Return [X, Y] of the center of cell containing provided text 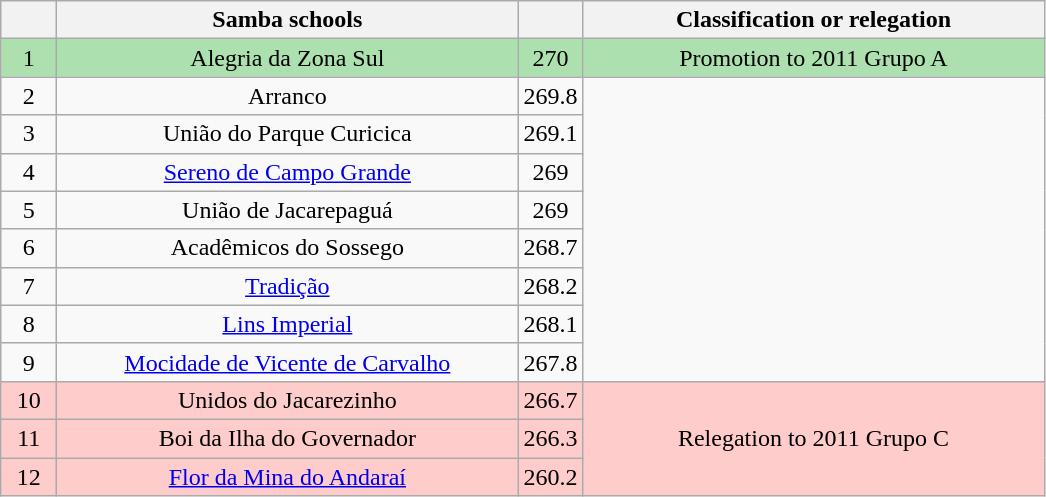
5 [29, 210]
270 [550, 58]
Acadêmicos do Sossego [288, 248]
269.1 [550, 134]
9 [29, 362]
6 [29, 248]
Samba schools [288, 20]
268.7 [550, 248]
Unidos do Jacarezinho [288, 400]
10 [29, 400]
Mocidade de Vicente de Carvalho [288, 362]
268.1 [550, 324]
260.2 [550, 477]
Lins Imperial [288, 324]
Classification or relegation [814, 20]
Boi da Ilha do Governador [288, 438]
11 [29, 438]
3 [29, 134]
7 [29, 286]
4 [29, 172]
Promotion to 2011 Grupo A [814, 58]
269.8 [550, 96]
Sereno de Campo Grande [288, 172]
Relegation to 2011 Grupo C [814, 438]
Flor da Mina do Andaraí [288, 477]
União de Jacarepaguá [288, 210]
266.3 [550, 438]
2 [29, 96]
8 [29, 324]
Arranco [288, 96]
266.7 [550, 400]
Tradição [288, 286]
12 [29, 477]
União do Parque Curicica [288, 134]
Alegria da Zona Sul [288, 58]
268.2 [550, 286]
267.8 [550, 362]
1 [29, 58]
